Extract the [X, Y] coordinate from the center of the cell holding the provided text.  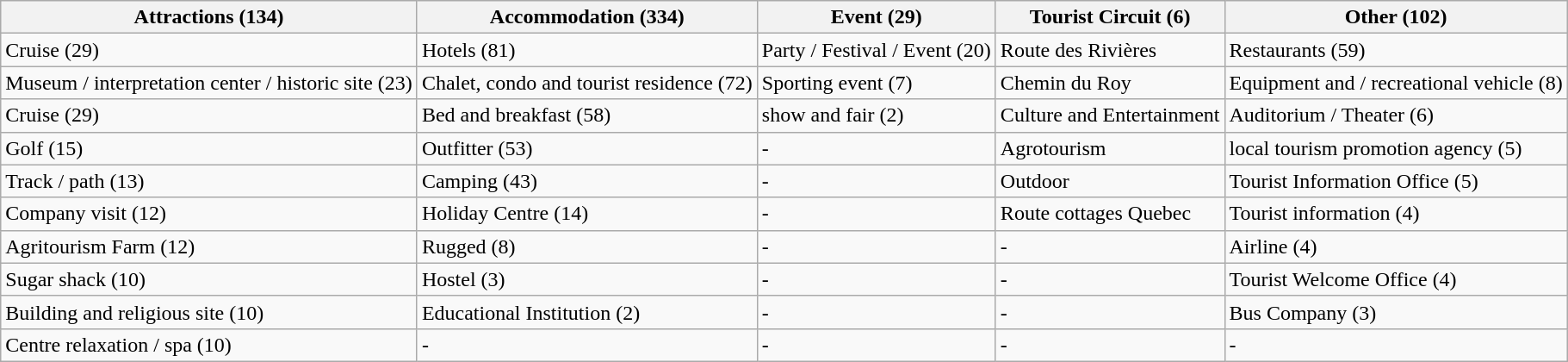
Golf (15) [209, 148]
Other (102) [1396, 17]
Hotels (81) [587, 50]
Holiday Centre (14) [587, 214]
Building and religious site (10) [209, 312]
Hostel (3) [587, 279]
Auditorium / Theater (6) [1396, 115]
Bed and breakfast (58) [587, 115]
show and fair (2) [877, 115]
Rugged (8) [587, 247]
Agrotourism [1110, 148]
Event (29) [877, 17]
local tourism promotion agency (5) [1396, 148]
Tourist information (4) [1396, 214]
Tourist Information Office (5) [1396, 181]
Route cottages Quebec [1110, 214]
Tourist Welcome Office (4) [1396, 279]
Tourist Circuit (6) [1110, 17]
Airline (4) [1396, 247]
Camping (43) [587, 181]
Bus Company (3) [1396, 312]
Company visit (12) [209, 214]
Track / path (13) [209, 181]
Museum / interpretation center / historic site (23) [209, 83]
Chalet, condo and tourist residence (72) [587, 83]
Chemin du Roy [1110, 83]
Sugar shack (10) [209, 279]
Accommodation (334) [587, 17]
Agritourism Farm (12) [209, 247]
Centre relaxation / spa (10) [209, 345]
Culture and Entertainment [1110, 115]
Attractions (134) [209, 17]
Outdoor [1110, 181]
Route des Rivières [1110, 50]
Restaurants (59) [1396, 50]
Educational Institution (2) [587, 312]
Outfitter (53) [587, 148]
Party / Festival / Event (20) [877, 50]
Equipment and / recreational vehicle (8) [1396, 83]
Sporting event (7) [877, 83]
